Return the (x, y) coordinate for the center point of the cell that contains the specified text.  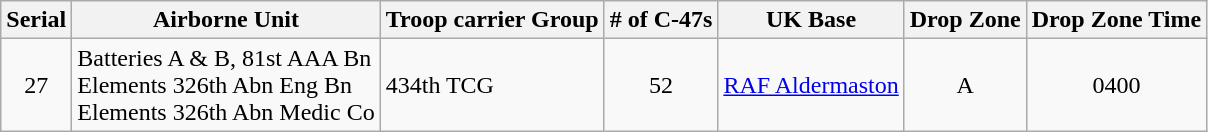
Batteries A & B, 81st AAA Bn Elements 326th Abn Eng Bn Elements 326th Abn Medic Co (226, 85)
0400 (1116, 85)
UK Base (811, 20)
52 (661, 85)
Airborne Unit (226, 20)
27 (36, 85)
A (965, 85)
Troop carrier Group (492, 20)
Serial (36, 20)
434th TCG (492, 85)
# of C-47s (661, 20)
RAF Aldermaston (811, 85)
Drop Zone (965, 20)
Drop Zone Time (1116, 20)
